From the cell containing the given text, extract its center point as (X, Y) coordinate. 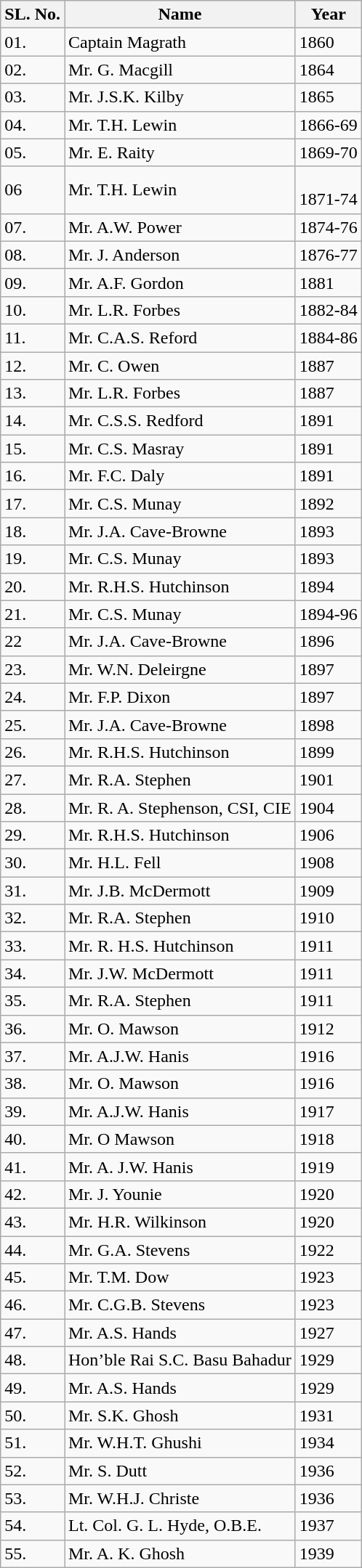
27. (33, 780)
36. (33, 1029)
04. (33, 125)
1934 (329, 1443)
1908 (329, 863)
13. (33, 393)
08. (33, 255)
11. (33, 338)
1917 (329, 1111)
46. (33, 1305)
15. (33, 449)
Mr. C.S.S. Redford (180, 421)
1922 (329, 1249)
1931 (329, 1416)
20. (33, 587)
Mr. H.L. Fell (180, 863)
34. (33, 973)
1866-69 (329, 125)
Mr. C.A.S. Reford (180, 338)
1912 (329, 1029)
Mr. R. H.S. Hutchinson (180, 946)
05. (33, 152)
1919 (329, 1167)
1901 (329, 780)
07. (33, 227)
1894-96 (329, 614)
1881 (329, 282)
Mr. W.H.T. Ghushi (180, 1443)
1869-70 (329, 152)
SL. No. (33, 15)
Mr. W.H.J. Christe (180, 1498)
16. (33, 476)
53. (33, 1498)
Mr. A.W. Power (180, 227)
44. (33, 1249)
Year (329, 15)
Name (180, 15)
Mr. F.C. Daly (180, 476)
55. (33, 1553)
Mr. R. A. Stephenson, CSI, CIE (180, 808)
12. (33, 365)
10. (33, 310)
Mr. J.B. McDermott (180, 891)
1906 (329, 836)
42. (33, 1194)
1876-77 (329, 255)
Mr. J.S.K. Kilby (180, 97)
38. (33, 1084)
01. (33, 42)
Mr. C. Owen (180, 365)
Mr. J. Anderson (180, 255)
14. (33, 421)
1937 (329, 1526)
1898 (329, 724)
30. (33, 863)
40. (33, 1139)
26. (33, 752)
Mr. G.A. Stevens (180, 1249)
1884-86 (329, 338)
Mr. G. Macgill (180, 70)
1894 (329, 587)
37. (33, 1056)
Captain Magrath (180, 42)
03. (33, 97)
29. (33, 836)
19. (33, 559)
17. (33, 504)
49. (33, 1388)
1871-74 (329, 190)
22 (33, 642)
21. (33, 614)
1910 (329, 918)
Mr. H.R. Wilkinson (180, 1222)
Lt. Col. G. L. Hyde, O.B.E. (180, 1526)
18. (33, 531)
1904 (329, 808)
54. (33, 1526)
23. (33, 669)
Mr. C.G.B. Stevens (180, 1305)
Mr. S.K. Ghosh (180, 1416)
1892 (329, 504)
24. (33, 697)
32. (33, 918)
31. (33, 891)
1909 (329, 891)
1882-84 (329, 310)
06 (33, 190)
45. (33, 1278)
52. (33, 1471)
1865 (329, 97)
39. (33, 1111)
Mr. A. J.W. Hanis (180, 1167)
1939 (329, 1553)
1927 (329, 1333)
47. (33, 1333)
Mr. F.P. Dixon (180, 697)
43. (33, 1222)
48. (33, 1360)
02. (33, 70)
Mr. A. K. Ghosh (180, 1553)
33. (33, 946)
1899 (329, 752)
50. (33, 1416)
Hon’ble Rai S.C. Basu Bahadur (180, 1360)
1864 (329, 70)
1896 (329, 642)
1874-76 (329, 227)
35. (33, 1001)
Mr. O Mawson (180, 1139)
Mr. C.S. Masray (180, 449)
41. (33, 1167)
Mr. S. Dutt (180, 1471)
09. (33, 282)
51. (33, 1443)
1918 (329, 1139)
25. (33, 724)
Mr. E. Raity (180, 152)
Mr. T.M. Dow (180, 1278)
1860 (329, 42)
Mr. W.N. Deleirgne (180, 669)
28. (33, 808)
Mr. A.F. Gordon (180, 282)
Mr. J. Younie (180, 1194)
Mr. J.W. McDermott (180, 973)
